Output the (x, y) coordinate of the center of the cell containing the given text.  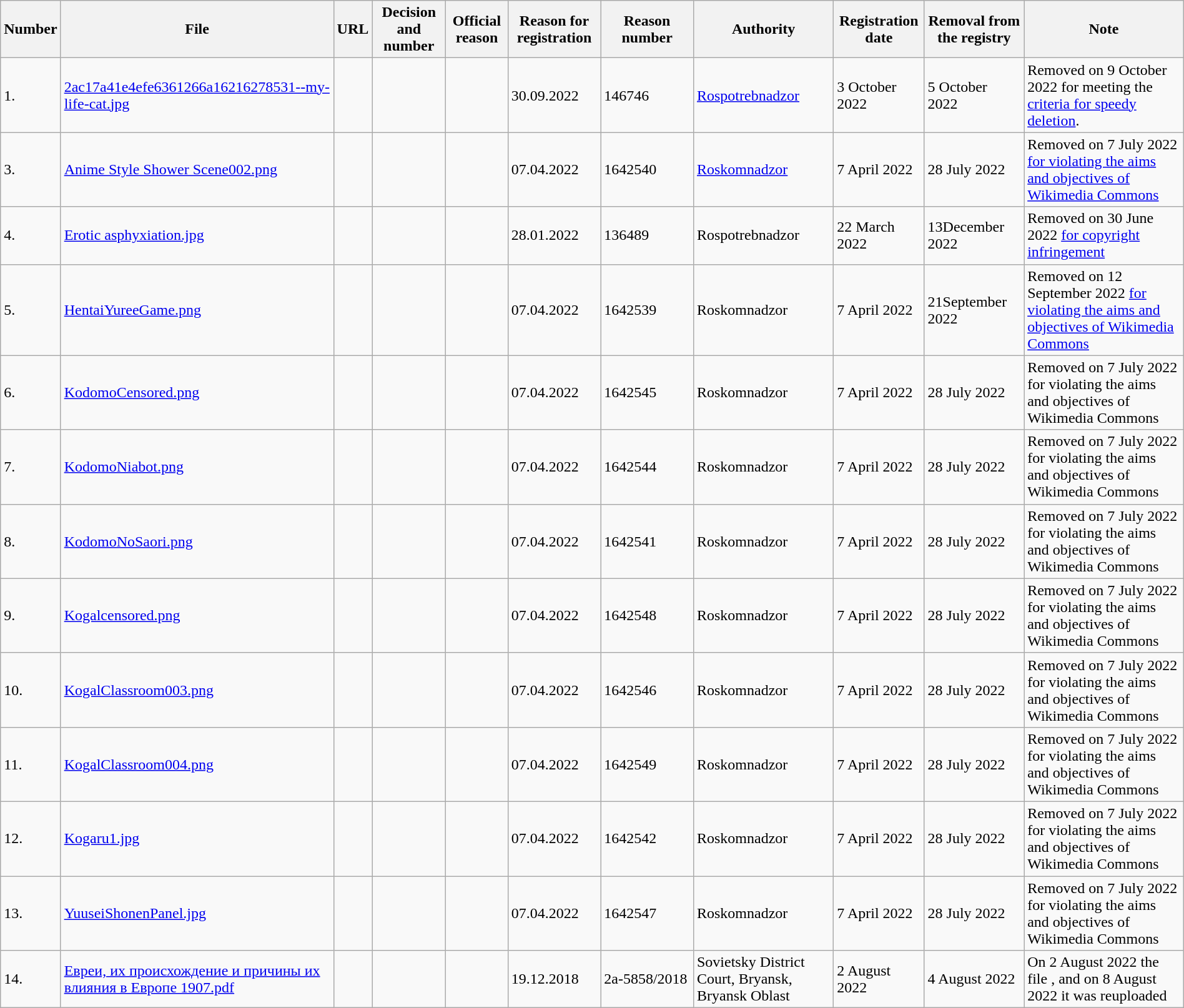
19.12.2018 (554, 979)
2ac17a41e4efe6361266a16216278531--my-life-cat.jpg (197, 95)
13December 2022 (974, 235)
1642546 (647, 689)
1642540 (647, 170)
Sovietsky District Court, Bryansk, Bryansk Oblast (763, 979)
URL (353, 29)
YuuseiShonenPanel.jpg (197, 913)
Removed on 30 June 2022 for copyright infringement (1104, 235)
Removed on 12 September 2022 for violating the aims and objectives of Wikimedia Commons (1104, 310)
3. (31, 170)
5 October 2022 (974, 95)
On 2 August 2022 the file , and on 8 August 2022 it was reuploaded (1104, 979)
Kogalcensored.png (197, 616)
Anime Style Shower Scene002.png (197, 170)
Евреи, их происхождение и причины их влияния в Европе 1907.pdf (197, 979)
Authority (763, 29)
2 August 2022 (879, 979)
Note (1104, 29)
146746 (647, 95)
1642549 (647, 764)
6. (31, 392)
KodomoNiabot.png (197, 467)
KodomoCensored.png (197, 392)
Decision and number (409, 29)
Official reason (477, 29)
22 March 2022 (879, 235)
1642542 (647, 838)
7. (31, 467)
4 August 2022 (974, 979)
KodomoNoSaori.png (197, 541)
13. (31, 913)
30.09.2022 (554, 95)
1642544 (647, 467)
9. (31, 616)
2а-5858/2018 (647, 979)
14. (31, 979)
HentaiYureeGame.png (197, 310)
12. (31, 838)
11. (31, 764)
Registration date (879, 29)
28.01.2022 (554, 235)
1642548 (647, 616)
KogalClassroom003.png (197, 689)
10. (31, 689)
Kogaru1.jpg (197, 838)
Erotic asphyxiation.jpg (197, 235)
Reason number (647, 29)
1642545 (647, 392)
KogalClassroom004.png (197, 764)
21September 2022 (974, 310)
1. (31, 95)
136489 (647, 235)
Number (31, 29)
1642547 (647, 913)
Reason for registration (554, 29)
3 October 2022 (879, 95)
Removed on 9 October 2022 for meeting the criteria for speedy deletion. (1104, 95)
1642539 (647, 310)
5. (31, 310)
1642541 (647, 541)
4. (31, 235)
Removal from the registry (974, 29)
File (197, 29)
8. (31, 541)
